Provide the [X, Y] coordinate of the cell's center where the given text is located.  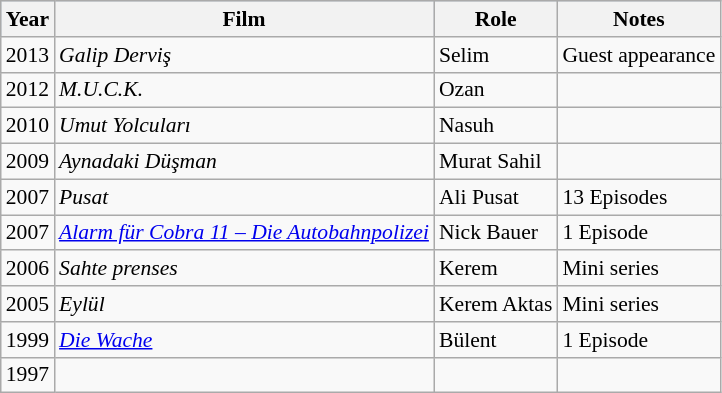
Bülent [496, 340]
2005 [28, 304]
M.U.C.K. [244, 90]
Year [28, 19]
2010 [28, 126]
1999 [28, 340]
Alarm für Cobra 11 – Die Autobahnpolizei [244, 233]
Ozan [496, 90]
Aynadaki Düşman [244, 162]
Role [496, 19]
Film [244, 19]
13 Episodes [638, 197]
Ali Pusat [496, 197]
Umut Yolcuları [244, 126]
2009 [28, 162]
Nasuh [496, 126]
Sahte prenses [244, 269]
Murat Sahil [496, 162]
Pusat [244, 197]
Kerem [496, 269]
Selim [496, 55]
2013 [28, 55]
Galip Derviş [244, 55]
1997 [28, 375]
Nick Bauer [496, 233]
2006 [28, 269]
Notes [638, 19]
Eylül [244, 304]
2012 [28, 90]
Guest appearance [638, 55]
Die Wache [244, 340]
Kerem Aktas [496, 304]
